Return the [X, Y] coordinate for the center point of the cell that contains the specified text.  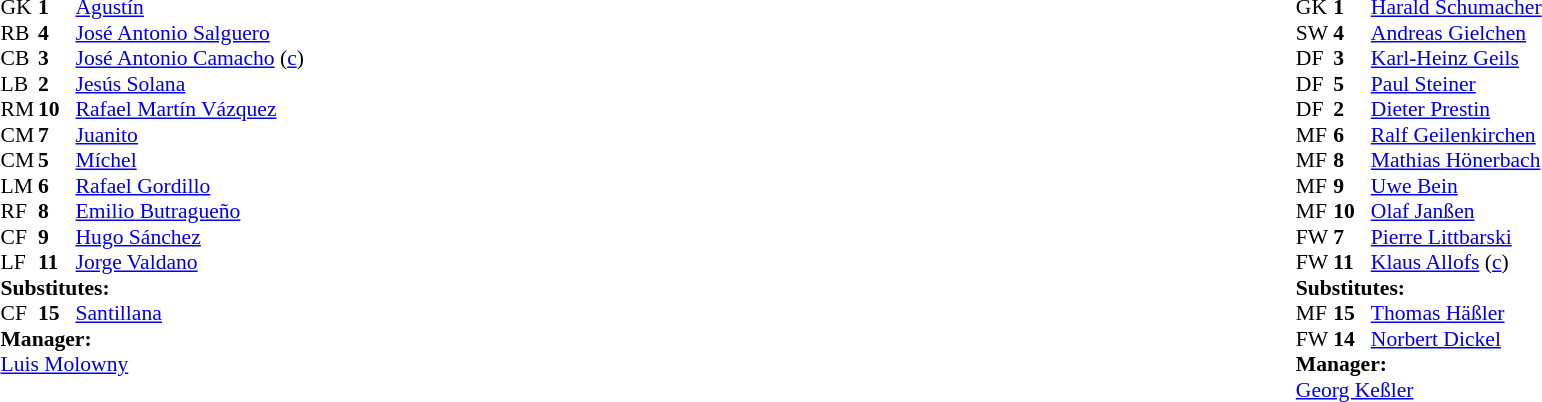
14 [1352, 339]
Hugo Sánchez [190, 237]
RF [19, 211]
Juanito [190, 135]
LM [19, 186]
Thomas Häßler [1456, 313]
Luis Molowny [152, 365]
Míchel [190, 161]
Norbert Dickel [1456, 339]
LB [19, 84]
Uwe Bein [1456, 186]
Rafael Gordillo [190, 186]
Mathias Hönerbach [1456, 161]
CB [19, 59]
Olaf Janßen [1456, 211]
Ralf Geilenkirchen [1456, 135]
Karl-Heinz Geils [1456, 59]
Santillana [190, 313]
RB [19, 33]
Klaus Allofs (c) [1456, 263]
Emilio Butragueño [190, 211]
José Antonio Salguero [190, 33]
Pierre Littbarski [1456, 237]
Rafael Martín Vázquez [190, 109]
Jorge Valdano [190, 263]
LF [19, 263]
José Antonio Camacho (c) [190, 59]
Paul Steiner [1456, 84]
Andreas Gielchen [1456, 33]
RM [19, 109]
SW [1315, 33]
Jesús Solana [190, 84]
Dieter Prestin [1456, 109]
